Capture the cell that displays the provided text and extract its (x, y) central coordinate. 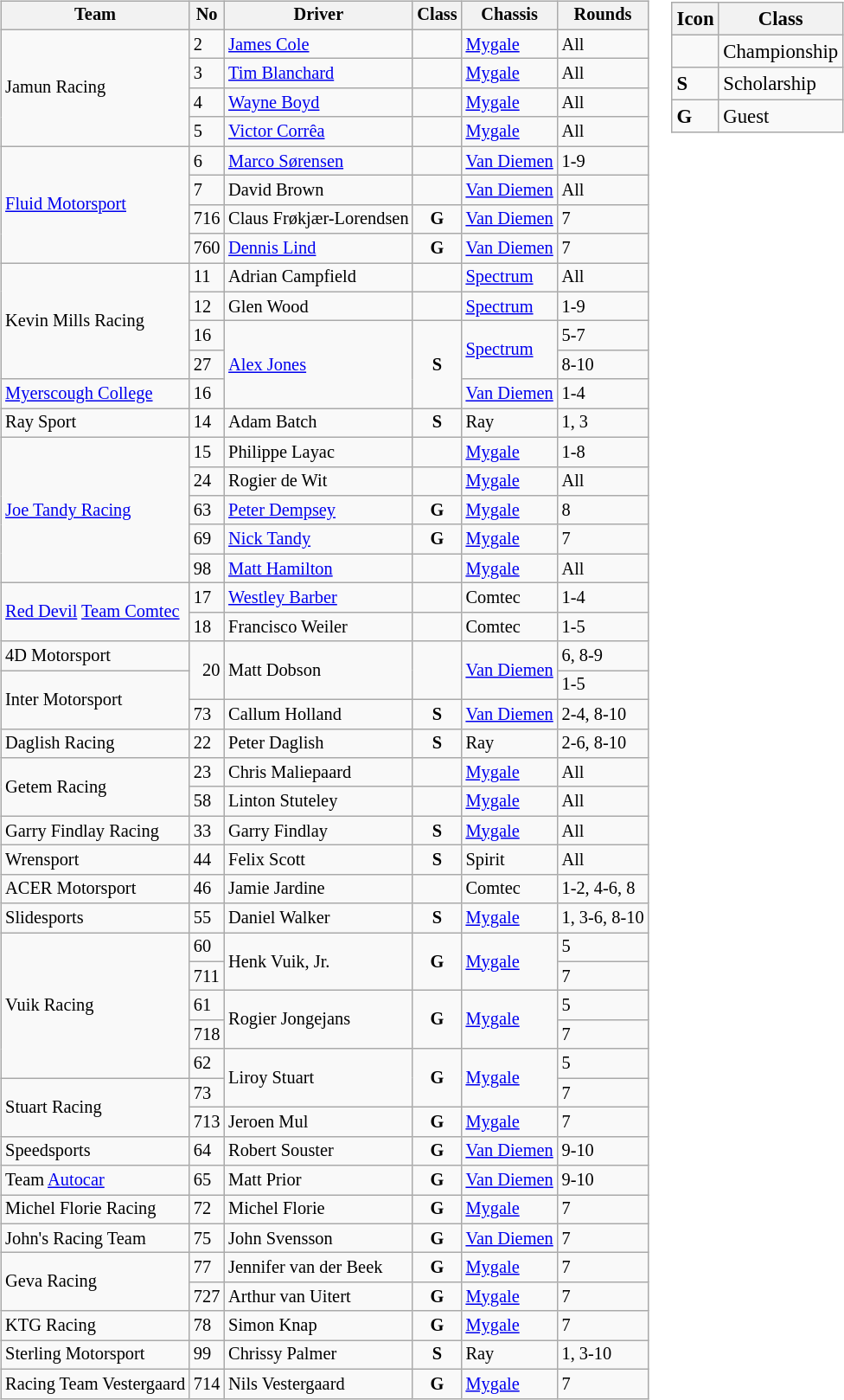
Scholarship (781, 84)
63 (207, 511)
Michel Florie Racing (95, 1210)
Callum Holland (318, 714)
Ray Sport (95, 423)
Jennifer van der Beek (318, 1268)
6, 8-9 (604, 656)
46 (207, 889)
55 (207, 918)
20 (207, 670)
Rogier Jongejans (318, 1019)
Adam Batch (318, 423)
75 (207, 1238)
23 (207, 773)
4 (207, 103)
Getem Racing (95, 787)
Icon (695, 19)
Glen Wood (318, 306)
18 (207, 626)
Michel Florie (318, 1210)
98 (207, 568)
77 (207, 1268)
Rounds (604, 16)
1-8 (604, 452)
Matt Hamilton (318, 568)
Arthur van Uitert (318, 1297)
3 (207, 74)
Team (95, 16)
15 (207, 452)
Francisco Weiler (318, 626)
Fluid Motorsport (95, 204)
8-10 (604, 365)
2-4, 8-10 (604, 714)
1-2, 4-6, 8 (604, 889)
69 (207, 539)
44 (207, 860)
Team Autocar (95, 1180)
Victor Corrêa (318, 132)
Westley Barber (318, 598)
713 (207, 1122)
Geva Racing (95, 1282)
22 (207, 743)
Rogier de Wit (318, 481)
Inter Motorsport (95, 699)
8 (604, 511)
John's Racing Team (95, 1238)
17 (207, 598)
5-7 (604, 336)
72 (207, 1210)
62 (207, 1063)
Spirit (510, 860)
Joe Tandy Racing (95, 510)
60 (207, 947)
Philippe Layac (318, 452)
Simon Knap (318, 1326)
Adrian Campfield (318, 278)
Linton Stuteley (318, 801)
Jamun Racing (95, 88)
Championship (781, 52)
65 (207, 1180)
4D Motorsport (95, 656)
Stuart Racing (95, 1108)
Garry Findlay (318, 831)
Garry Findlay Racing (95, 831)
Claus Frøkjær-Lorendsen (318, 219)
718 (207, 1035)
Matt Dobson (318, 670)
Wayne Boyd (318, 103)
Peter Daglish (318, 743)
Chassis (510, 16)
Jamie Jardine (318, 889)
Liroy Stuart (318, 1078)
714 (207, 1384)
Vuik Racing (95, 1005)
64 (207, 1151)
Red Devil Team Comtec (95, 613)
James Cole (318, 44)
Driver (318, 16)
78 (207, 1326)
Kevin Mills Racing (95, 322)
58 (207, 801)
27 (207, 365)
2 (207, 44)
Speedsports (95, 1151)
Jeroen Mul (318, 1122)
1, 3 (604, 423)
Guest (781, 117)
6 (207, 161)
Racing Team Vestergaard (95, 1384)
716 (207, 219)
Myerscough College (95, 394)
Marco Sørensen (318, 161)
711 (207, 976)
33 (207, 831)
61 (207, 1005)
760 (207, 248)
Slidesports (95, 918)
14 (207, 423)
No (207, 16)
Daglish Racing (95, 743)
727 (207, 1297)
Matt Prior (318, 1180)
1, 3-10 (604, 1355)
Wrensport (95, 860)
Felix Scott (318, 860)
Chris Maliepaard (318, 773)
Tim Blanchard (318, 74)
KTG Racing (95, 1326)
Nils Vestergaard (318, 1384)
Robert Souster (318, 1151)
John Svensson (318, 1238)
11 (207, 278)
99 (207, 1355)
Dennis Lind (318, 248)
12 (207, 306)
2-6, 8-10 (604, 743)
Nick Tandy (318, 539)
1, 3-6, 8-10 (604, 918)
24 (207, 481)
ACER Motorsport (95, 889)
Daniel Walker (318, 918)
Peter Dempsey (318, 511)
David Brown (318, 190)
Henk Vuik, Jr. (318, 962)
Alex Jones (318, 365)
Chrissy Palmer (318, 1355)
Sterling Motorsport (95, 1355)
